Locate the cell with the specified text and output its [x, y] center coordinate. 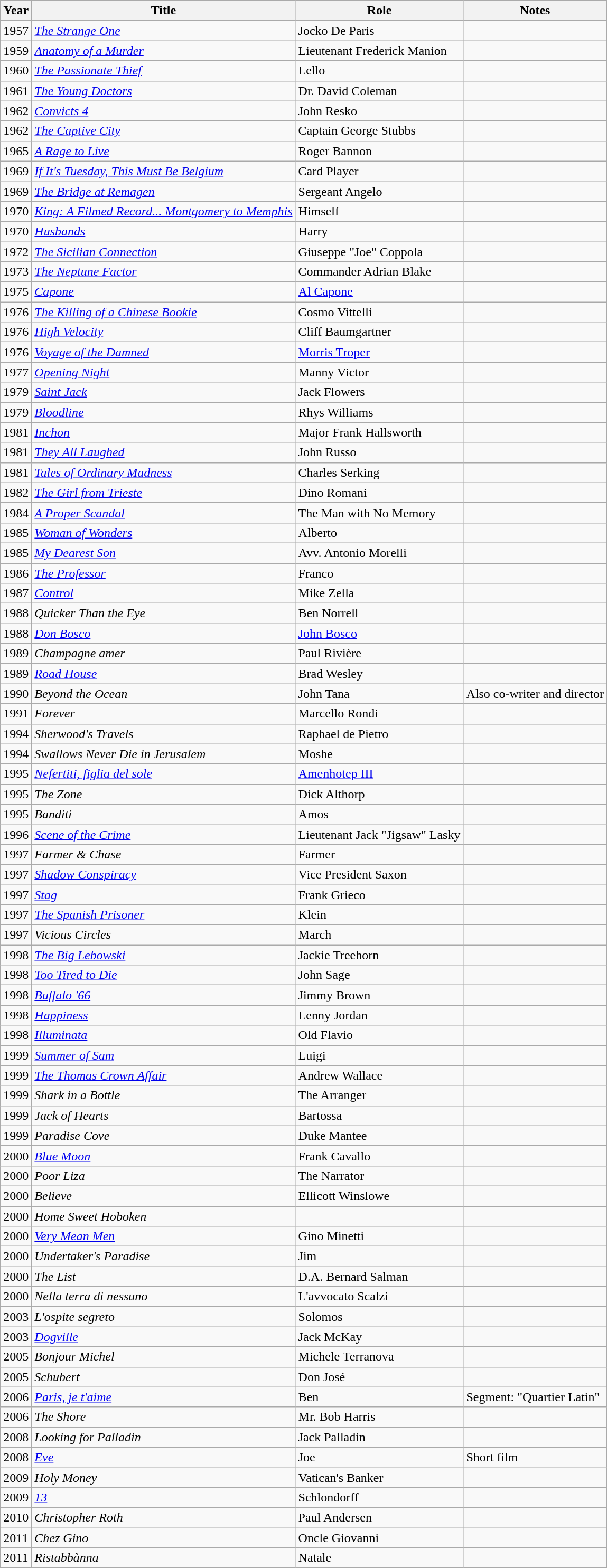
Raphael de Pietro [379, 734]
Jimmy Brown [379, 995]
Charles Serking [379, 473]
Vicious Circles [164, 935]
Paul Rivière [379, 654]
Brad Wesley [379, 674]
The Young Doctors [164, 91]
1990 [16, 694]
My Dearest Son [164, 553]
Role [379, 11]
Banditi [164, 814]
Segment: "Quartier Latin" [535, 1397]
Summer of Sam [164, 1055]
Dick Althorp [379, 794]
1973 [16, 272]
Notes [535, 11]
Swallows Never Die in Jerusalem [164, 754]
Schubert [164, 1377]
Blue Moon [164, 1156]
Holy Money [164, 1477]
1986 [16, 573]
Frank Grieco [379, 895]
John Sage [379, 975]
The Professor [164, 573]
March [379, 935]
The Strange One [164, 31]
John Tana [379, 694]
Lello [379, 71]
Poor Liza [164, 1176]
Commander Adrian Blake [379, 272]
Marcello Rondi [379, 714]
Mike Zella [379, 593]
Lieutenant Jack "Jigsaw" Lasky [379, 834]
Sherwood's Travels [164, 734]
Undertaker's Paradise [164, 1257]
Jack McKay [379, 1337]
Jack of Hearts [164, 1116]
Happiness [164, 1015]
The Passionate Thief [164, 71]
Mr. Bob Harris [379, 1417]
Don Bosco [164, 634]
1960 [16, 71]
L'avvocato Scalzi [379, 1297]
Bonjour Michel [164, 1357]
Cosmo Vittelli [379, 312]
The Sicilian Connection [164, 252]
1959 [16, 51]
Christopher Roth [164, 1517]
1987 [16, 593]
Captain George Stubbs [379, 131]
Vice President Saxon [379, 874]
The Spanish Prisoner [164, 915]
Shark in a Bottle [164, 1095]
Road House [164, 674]
Nella terra di nessuno [164, 1297]
Anatomy of a Murder [164, 51]
Chez Gino [164, 1538]
1984 [16, 513]
The Thomas Crown Affair [164, 1075]
Lenny Jordan [379, 1015]
Franco [379, 573]
Bloodline [164, 412]
Jocko De Paris [379, 31]
1996 [16, 834]
Tales of Ordinary Madness [164, 473]
Too Tired to Die [164, 975]
The Big Lebowski [164, 955]
13 [164, 1497]
1965 [16, 151]
Dino Romani [379, 493]
Control [164, 593]
1977 [16, 372]
The Shore [164, 1417]
2010 [16, 1517]
1982 [16, 493]
Michele Terranova [379, 1357]
Champagne amer [164, 654]
Old Flavio [379, 1035]
The Neptune Factor [164, 272]
Paradise Cove [164, 1136]
Vatican's Banker [379, 1477]
Farmer [379, 854]
Bartossa [379, 1116]
Stag [164, 895]
Jack Flowers [379, 392]
1961 [16, 91]
Ellicott Winslowe [379, 1196]
Believe [164, 1196]
Forever [164, 714]
Don José [379, 1377]
Illuminata [164, 1035]
Amenhotep III [379, 774]
L'ospite segreto [164, 1317]
Ristabbànna [164, 1558]
The Captive City [164, 131]
Dr. David Coleman [379, 91]
Lieutenant Frederick Manion [379, 51]
Moshe [379, 754]
Capone [164, 292]
John Russo [379, 452]
1991 [16, 714]
Schlondorff [379, 1497]
John Bosco [379, 634]
A Proper Scandal [164, 513]
John Resko [379, 111]
Paul Andersen [379, 1517]
Woman of Wonders [164, 533]
Cliff Baumgartner [379, 332]
Avv. Antonio Morelli [379, 553]
Luigi [379, 1055]
Oncle Giovanni [379, 1538]
The Girl from Trieste [164, 493]
Husbands [164, 231]
Nefertiti, figlia del sole [164, 774]
Inchon [164, 432]
Gino Minetti [379, 1236]
Buffalo '66 [164, 995]
Short film [535, 1457]
Rhys Williams [379, 412]
Opening Night [164, 372]
The Man with No Memory [379, 513]
The Zone [164, 794]
High Velocity [164, 332]
Voyage of the Damned [164, 352]
Jack Palladin [379, 1437]
The Narrator [379, 1176]
D.A. Bernard Salman [379, 1277]
Paris, je t'aime [164, 1397]
Klein [379, 915]
Beyond the Ocean [164, 694]
Scene of the Crime [164, 834]
Roger Bannon [379, 151]
Convicts 4 [164, 111]
Dogville [164, 1337]
Ben Norrell [379, 613]
Himself [379, 211]
1957 [16, 31]
Amos [379, 814]
The Bridge at Remagen [164, 191]
Jim [379, 1257]
Morris Troper [379, 352]
Andrew Wallace [379, 1075]
The Arranger [379, 1095]
Major Frank Hallsworth [379, 432]
A Rage to Live [164, 151]
King: A Filmed Record... Montgomery to Memphis [164, 211]
Sergeant Angelo [379, 191]
Shadow Conspiracy [164, 874]
If It's Tuesday, This Must Be Belgium [164, 171]
Saint Jack [164, 392]
The Killing of a Chinese Bookie [164, 312]
Title [164, 11]
Home Sweet Hoboken [164, 1216]
Solomos [379, 1317]
1975 [16, 292]
Quicker Than the Eye [164, 613]
Also co-writer and director [535, 694]
Card Player [379, 171]
1972 [16, 252]
Duke Mantee [379, 1136]
Al Capone [379, 292]
Farmer & Chase [164, 854]
The List [164, 1277]
They All Laughed [164, 452]
Alberto [379, 533]
Ben [379, 1397]
Looking for Palladin [164, 1437]
Harry [379, 231]
Jackie Treehorn [379, 955]
Joe [379, 1457]
Eve [164, 1457]
Natale [379, 1558]
Year [16, 11]
Giuseppe "Joe" Coppola [379, 252]
Manny Victor [379, 372]
Very Mean Men [164, 1236]
Frank Cavallo [379, 1156]
